Search for the cell housing the specified text and yield its [X, Y] center coordinate. 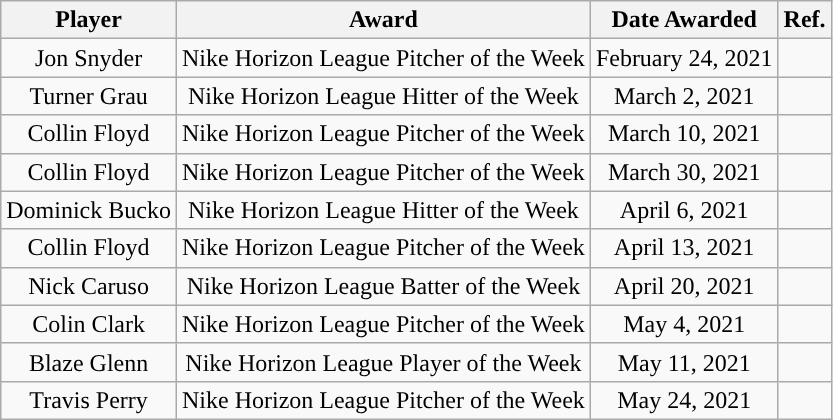
Jon Snyder [89, 58]
April 13, 2021 [684, 248]
May 11, 2021 [684, 362]
March 30, 2021 [684, 172]
Turner Grau [89, 96]
May 24, 2021 [684, 400]
Nike Horizon League Player of the Week [383, 362]
Award [383, 20]
Player [89, 20]
Ref. [804, 20]
March 2, 2021 [684, 96]
Nike Horizon League Batter of the Week [383, 286]
Date Awarded [684, 20]
April 20, 2021 [684, 286]
Colin Clark [89, 324]
February 24, 2021 [684, 58]
April 6, 2021 [684, 210]
Dominick Bucko [89, 210]
May 4, 2021 [684, 324]
Travis Perry [89, 400]
March 10, 2021 [684, 134]
Blaze Glenn [89, 362]
Nick Caruso [89, 286]
